Scan for the cell matching the given text and deliver its [X, Y] coordinate at center. 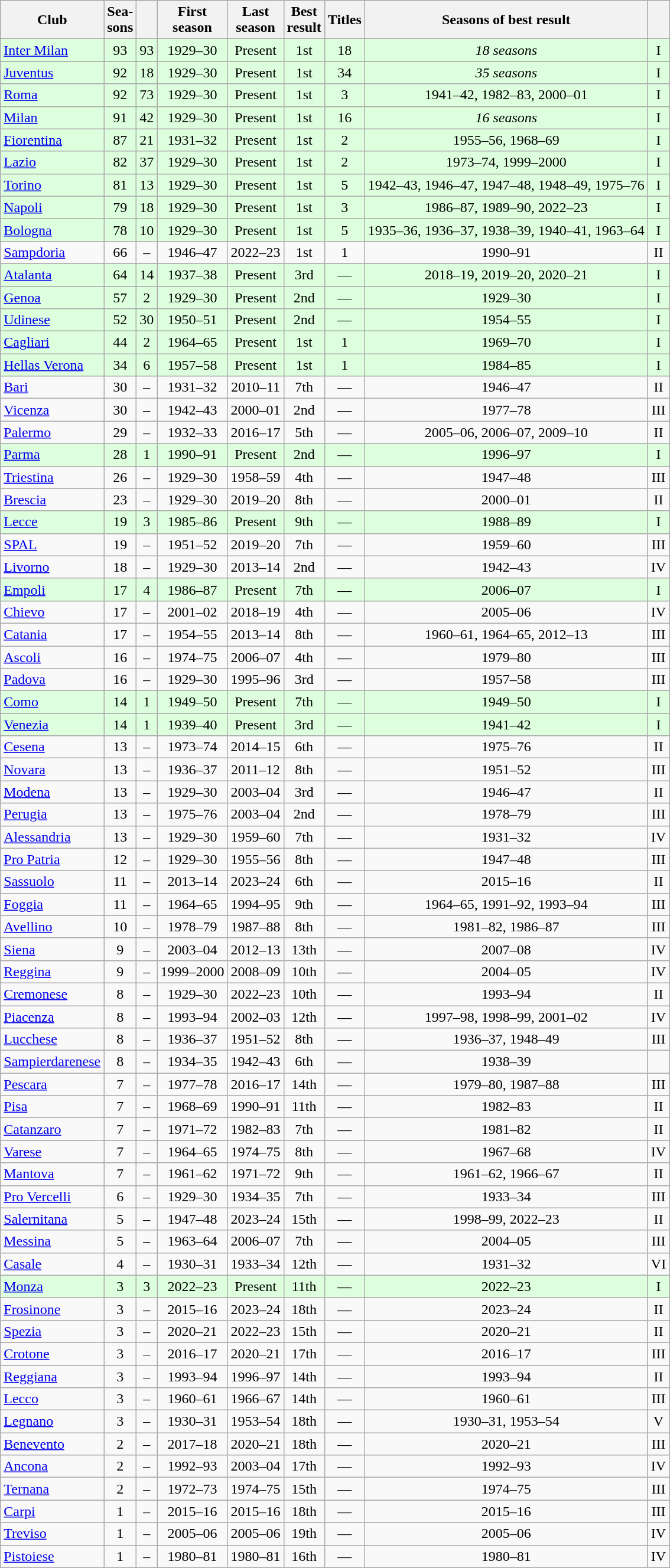
Triestina [52, 477]
1973–74, 1999–2000 [506, 162]
2008–09 [255, 972]
1941–42 [506, 725]
1936–37, 1948–49 [506, 1039]
Juventus [52, 73]
Lazio [52, 162]
1966–67 [255, 1399]
Palermo [52, 432]
1973–74 [193, 747]
SPAL [52, 545]
82 [121, 162]
1984–85 [506, 365]
Padova [52, 680]
Cagliari [52, 343]
Benevento [52, 1444]
2005–06, 2006–07, 2009–10 [506, 432]
Perugia [52, 814]
1961–62, 1966–67 [506, 1174]
Pistoiese [52, 1556]
1930–31, 1953–54 [506, 1422]
2012–13 [255, 949]
19th [304, 1534]
Roma [52, 95]
Legnano [52, 1422]
1935–36, 1936–37, 1938–39, 1940–41, 1963–64 [506, 230]
Hellas Verona [52, 365]
42 [147, 118]
2014–15 [255, 747]
VI [658, 1264]
1997–98, 1998–99, 2001–02 [506, 1016]
Reggina [52, 972]
Como [52, 702]
66 [121, 252]
V [658, 1422]
Fiorentina [52, 140]
5th [304, 432]
1939–40 [193, 725]
1961–62 [193, 1174]
1968–69 [193, 1107]
1995–96 [255, 680]
Atalanta [52, 275]
Empoli [52, 589]
28 [121, 455]
Sassuolo [52, 882]
2018–19, 2019–20, 2020–21 [506, 275]
Avellino [52, 927]
2018–19 [255, 612]
21 [147, 140]
Frosinone [52, 1309]
Seasons of best result [506, 20]
57 [121, 297]
Treviso [52, 1534]
1981–82, 1986–87 [506, 927]
Pescara [52, 1084]
Torino [52, 185]
13th [304, 949]
26 [121, 477]
23 [121, 500]
Pro Vercelli [52, 1197]
Brescia [52, 500]
Modena [52, 792]
64 [121, 275]
1988–89 [506, 522]
18 seasons [506, 50]
2011–12 [255, 770]
1987–88 [255, 927]
Bologna [52, 230]
Spezia [52, 1331]
1986–87 [193, 589]
Siena [52, 949]
1941–42, 1982–83, 2000–01 [506, 95]
2007–08 [506, 949]
Vicenza [52, 410]
1985–86 [193, 522]
Ternana [52, 1489]
Club [52, 20]
1937–38 [193, 275]
Crotone [52, 1354]
1964–65, 1991–92, 1993–94 [506, 904]
Cremonese [52, 994]
1950–51 [193, 320]
Napoli [52, 207]
Pisa [52, 1107]
1963–64 [193, 1241]
16 seasons [506, 118]
Novara [52, 770]
1986–87, 1989–90, 2022–23 [506, 207]
35 seasons [506, 73]
2001–02 [193, 612]
Firstseason [193, 20]
Lecco [52, 1399]
Livorno [52, 567]
Sampierdarenese [52, 1062]
1972–73 [193, 1489]
1955–56, 1968–69 [506, 140]
2002–03 [255, 1016]
Milan [52, 118]
Mantova [52, 1174]
Lucchese [52, 1039]
1958–59 [255, 477]
12 [121, 859]
1981–82 [506, 1129]
1953–54 [255, 1422]
1942–43, 1946–47, 1947–48, 1948–49, 1975–76 [506, 185]
Salernitana [52, 1219]
81 [121, 185]
1998–99, 2022–23 [506, 1219]
Venezia [52, 725]
29 [121, 432]
Ancona [52, 1466]
Monza [52, 1286]
Cesena [52, 747]
Ascoli [52, 657]
1938–39 [506, 1062]
1932–33 [193, 432]
Udinese [52, 320]
Genoa [52, 297]
2010–11 [255, 387]
1960–61, 1964–65, 2012–13 [506, 634]
Messina [52, 1241]
Lecce [52, 522]
1979–80 [506, 657]
44 [121, 343]
Chievo [52, 612]
Inter Milan [52, 50]
Parma [52, 455]
Catania [52, 634]
1999–2000 [193, 972]
1955–56 [255, 859]
91 [121, 118]
1994–95 [255, 904]
78 [121, 230]
1969–70 [506, 343]
Sea-sons [121, 20]
Bestresult [304, 20]
1967–68 [506, 1152]
Lastseason [255, 20]
79 [121, 207]
Varese [52, 1152]
Pro Patria [52, 859]
Piacenza [52, 1016]
37 [147, 162]
52 [121, 320]
1979–80, 1987–88 [506, 1084]
Foggia [52, 904]
Carpi [52, 1511]
87 [121, 140]
Casale [52, 1264]
Sampdoria [52, 252]
Alessandria [52, 837]
Reggiana [52, 1377]
Titles [344, 20]
Catanzaro [52, 1129]
16th [304, 1556]
Bari [52, 387]
73 [147, 95]
2017–18 [193, 1444]
